Extract the [x, y] coordinate from the center of the cell holding the provided text.  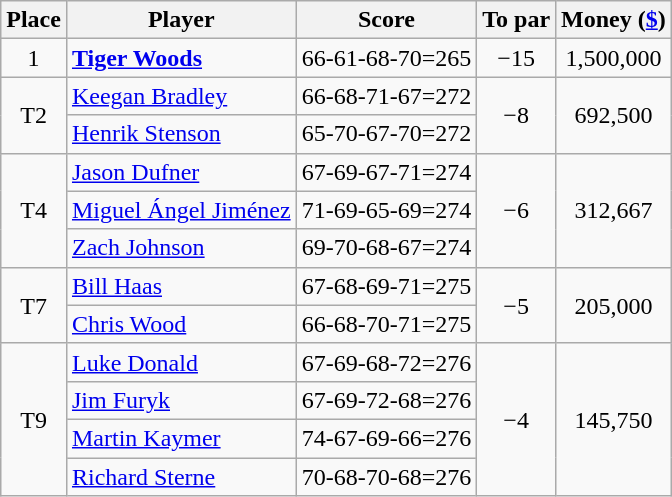
Chris Wood [181, 324]
67-69-68-72=276 [386, 362]
Luke Donald [181, 362]
T2 [34, 115]
1 [34, 58]
Money ($) [614, 20]
−5 [516, 305]
−4 [516, 419]
Place [34, 20]
T4 [34, 210]
−8 [516, 115]
T9 [34, 419]
1,500,000 [614, 58]
67-69-72-68=276 [386, 400]
Martin Kaymer [181, 438]
312,667 [614, 210]
Jim Furyk [181, 400]
66-68-70-71=275 [386, 324]
Keegan Bradley [181, 96]
67-69-67-71=274 [386, 172]
Player [181, 20]
145,750 [614, 419]
Bill Haas [181, 286]
65-70-67-70=272 [386, 134]
Score [386, 20]
T7 [34, 305]
66-61-68-70=265 [386, 58]
69-70-68-67=274 [386, 248]
205,000 [614, 305]
70-68-70-68=276 [386, 477]
67-68-69-71=275 [386, 286]
74-67-69-66=276 [386, 438]
692,500 [614, 115]
Jason Dufner [181, 172]
Henrik Stenson [181, 134]
71-69-65-69=274 [386, 210]
Richard Sterne [181, 477]
−6 [516, 210]
Zach Johnson [181, 248]
Miguel Ángel Jiménez [181, 210]
66-68-71-67=272 [386, 96]
−15 [516, 58]
Tiger Woods [181, 58]
To par [516, 20]
